Provide the [X, Y] coordinate of the cell's center where the given text is located.  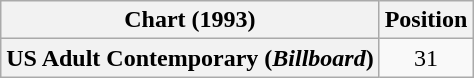
Position [426, 20]
Chart (1993) [190, 20]
US Adult Contemporary (Billboard) [190, 58]
31 [426, 58]
